Return [X, Y] of the center of cell containing provided text 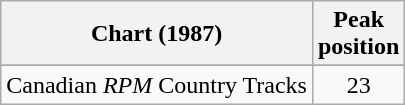
Chart (1987) [157, 34]
Canadian RPM Country Tracks [157, 85]
Peakposition [358, 34]
23 [358, 85]
